For the text-containing cell, return its midpoint in [X, Y] coordinate format. 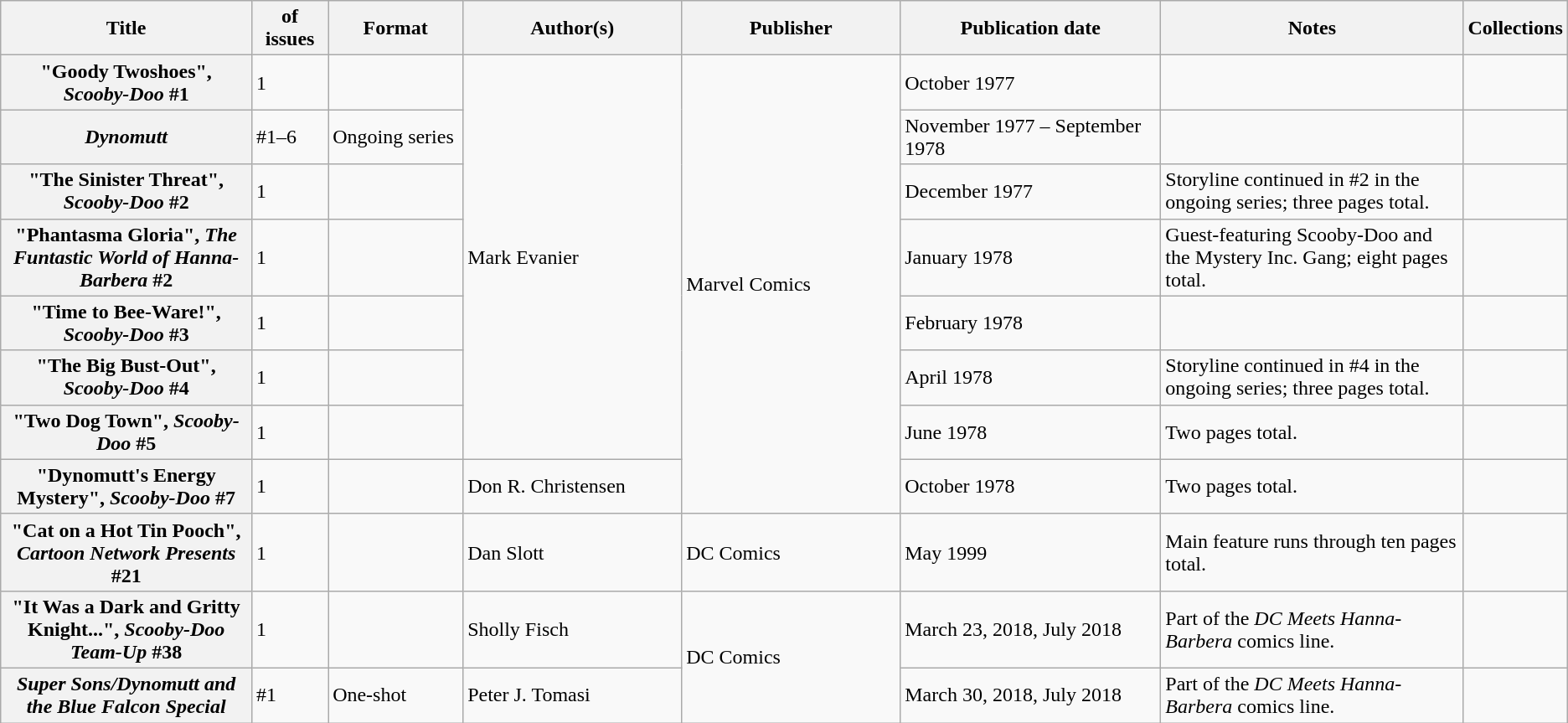
Main feature runs through ten pages total. [1312, 552]
"Two Dog Town", Scooby-Doo #5 [126, 432]
Super Sons/Dynomutt and the Blue Falcon Special [126, 695]
Dynomutt [126, 137]
"The Big Bust-Out", Scooby-Doo #4 [126, 377]
"Phantasma Gloria", The Funtastic World of Hanna-Barbera #2 [126, 257]
Dan Slott [573, 552]
Author(s) [573, 28]
April 1978 [1030, 377]
Storyline continued in #2 in the ongoing series; three pages total. [1312, 191]
January 1978 [1030, 257]
Collections [1515, 28]
May 1999 [1030, 552]
November 1977 – September 1978 [1030, 137]
October 1978 [1030, 486]
Mark Evanier [573, 257]
Ongoing series [395, 137]
"Cat on a Hot Tin Pooch", Cartoon Network Presents #21 [126, 552]
"Goody Twoshoes", Scooby-Doo #1 [126, 82]
Publisher [791, 28]
"Time to Bee-Ware!", Scooby-Doo #3 [126, 323]
One-shot [395, 695]
"The Sinister Threat", Scooby-Doo #2 [126, 191]
Publication date [1030, 28]
June 1978 [1030, 432]
December 1977 [1030, 191]
Peter J. Tomasi [573, 695]
Format [395, 28]
#1 [290, 695]
of issues [290, 28]
Marvel Comics [791, 285]
#1–6 [290, 137]
"It Was a Dark and Gritty Knight...", Scooby-Doo Team-Up #38 [126, 629]
Notes [1312, 28]
"Dynomutt's Energy Mystery", Scooby-Doo #7 [126, 486]
Sholly Fisch [573, 629]
March 30, 2018, July 2018 [1030, 695]
February 1978 [1030, 323]
Storyline continued in #4 in the ongoing series; three pages total. [1312, 377]
October 1977 [1030, 82]
Title [126, 28]
Don R. Christensen [573, 486]
March 23, 2018, July 2018 [1030, 629]
Guest-featuring Scooby-Doo and the Mystery Inc. Gang; eight pages total. [1312, 257]
